For the text-containing cell, return its midpoint in (x, y) coordinate format. 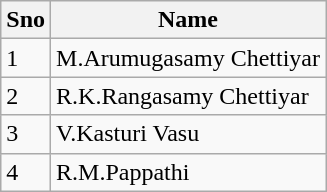
4 (26, 172)
Sno (26, 20)
Name (188, 20)
R.K.Rangasamy Chettiyar (188, 96)
1 (26, 58)
M.Arumugasamy Chettiyar (188, 58)
2 (26, 96)
V.Kasturi Vasu (188, 134)
R.M.Pappathi (188, 172)
3 (26, 134)
